Scan for the cell matching the given text and deliver its (x, y) coordinate at center. 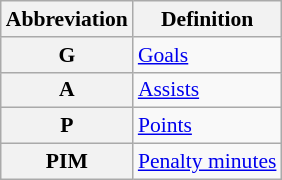
P (67, 126)
Points (208, 126)
Definition (208, 19)
Penalty minutes (208, 162)
G (67, 55)
Abbreviation (67, 19)
A (67, 90)
Goals (208, 55)
Assists (208, 90)
PIM (67, 162)
